Provide the (x, y) coordinate of the cell's center where the given text is located.  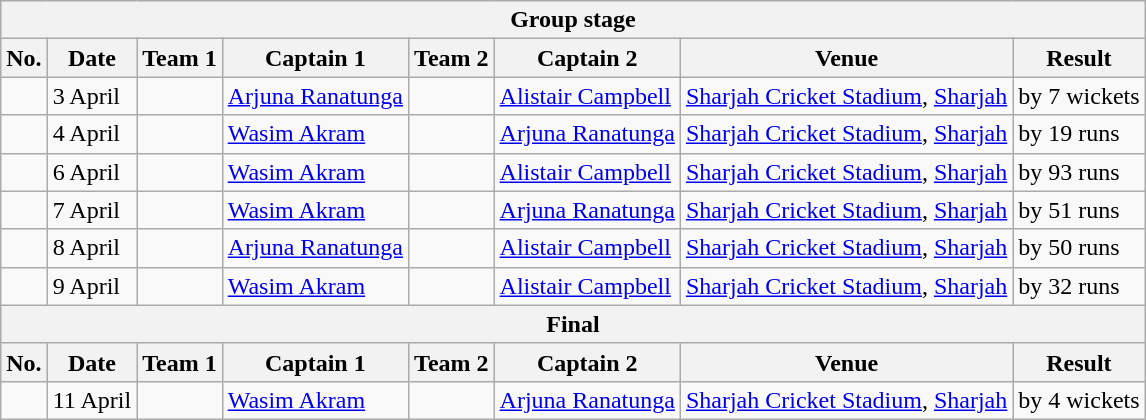
8 April (92, 248)
9 April (92, 286)
by 4 wickets (1079, 400)
by 7 wickets (1079, 96)
6 April (92, 172)
4 April (92, 134)
Final (573, 324)
by 50 runs (1079, 248)
11 April (92, 400)
7 April (92, 210)
by 93 runs (1079, 172)
by 19 runs (1079, 134)
Group stage (573, 20)
by 51 runs (1079, 210)
by 32 runs (1079, 286)
3 April (92, 96)
